Identify which cell holds the provided text, then report its [X, Y] central coordinate. 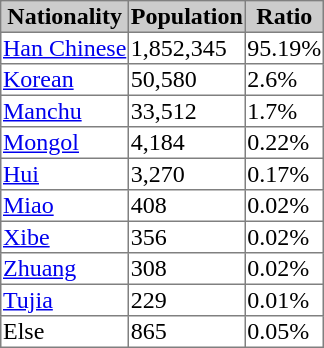
356 [188, 237]
Zhuang [65, 269]
3,270 [188, 174]
1,852,345 [188, 48]
2.6% [284, 80]
Korean [65, 80]
0.22% [284, 143]
Nationality [65, 17]
0.01% [284, 300]
Miao [65, 206]
Manchu [65, 111]
Tujia [65, 300]
0.17% [284, 174]
0.05% [284, 332]
Population [188, 17]
229 [188, 300]
308 [188, 269]
33,512 [188, 111]
408 [188, 206]
50,580 [188, 80]
865 [188, 332]
Hui [65, 174]
Mongol [65, 143]
Han Chinese [65, 48]
95.19% [284, 48]
Ratio [284, 17]
1.7% [284, 111]
4,184 [188, 143]
Xibe [65, 237]
Else [65, 332]
